Output the (x, y) coordinate of the center of the cell containing the given text.  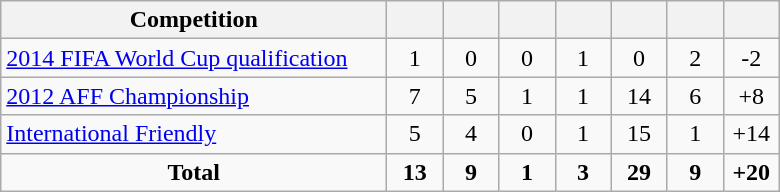
+20 (751, 172)
+8 (751, 96)
14 (639, 96)
7 (415, 96)
4 (471, 134)
International Friendly (194, 134)
Total (194, 172)
13 (415, 172)
29 (639, 172)
15 (639, 134)
+14 (751, 134)
-2 (751, 58)
2014 FIFA World Cup qualification (194, 58)
6 (695, 96)
2 (695, 58)
3 (583, 172)
2012 AFF Championship (194, 96)
Competition (194, 20)
